Extract the [x, y] coordinate from the center of the cell holding the provided text.  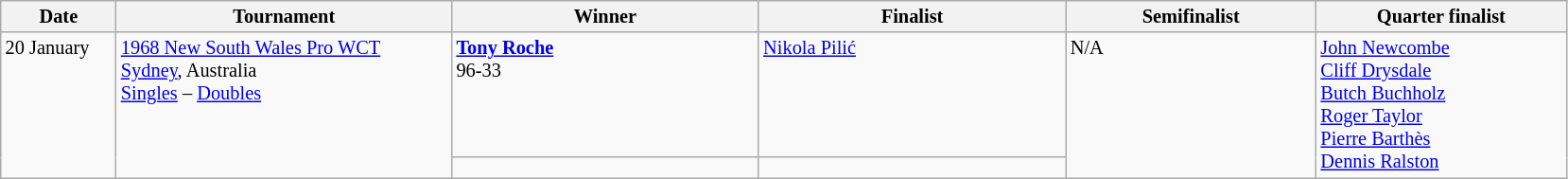
John Newcombe Cliff Drysdale Butch Buchholz Roger Taylor Pierre Barthès Dennis Ralston [1441, 105]
1968 New South Wales Pro WCT Sydney, AustraliaSingles – Doubles [284, 105]
20 January [59, 105]
N/A [1192, 105]
Semifinalist [1192, 16]
Date [59, 16]
Tony Roche96-33 [605, 95]
Winner [605, 16]
Tournament [284, 16]
Finalist [912, 16]
Quarter finalist [1441, 16]
Nikola Pilić [912, 95]
